Extract the (x, y) coordinate from the center of the cell holding the provided text.  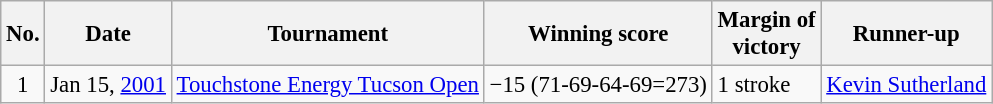
Jan 15, 2001 (108, 85)
Winning score (598, 34)
Kevin Sutherland (906, 85)
No. (23, 34)
Date (108, 34)
Margin ofvictory (766, 34)
1 (23, 85)
Runner-up (906, 34)
−15 (71-69-64-69=273) (598, 85)
Tournament (328, 34)
1 stroke (766, 85)
Touchstone Energy Tucson Open (328, 85)
